Determine the (x, y) coordinate at the center of the cell enclosing the given text.  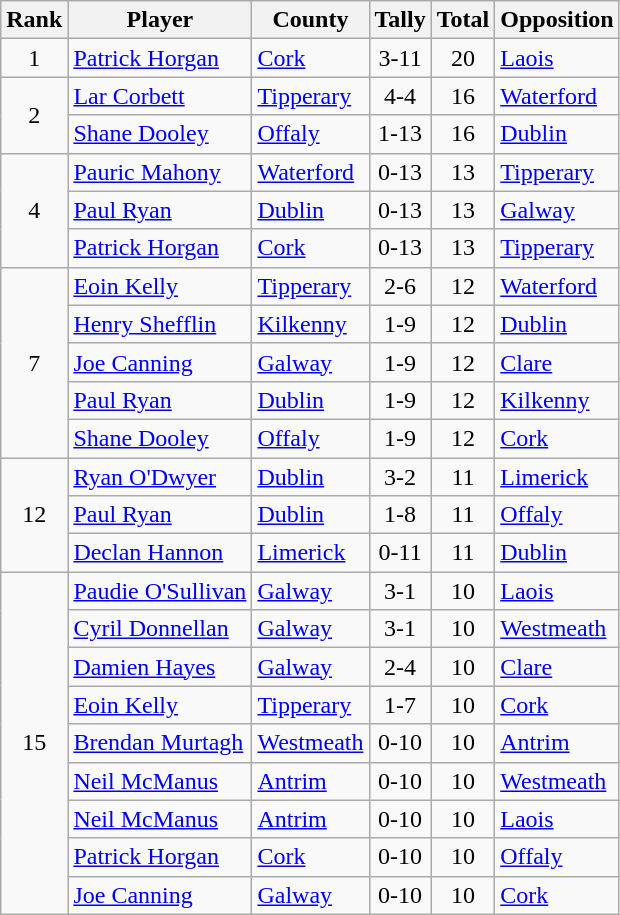
Lar Corbett (160, 96)
1-13 (400, 134)
Ryan O'Dwyer (160, 477)
1-8 (400, 515)
1-7 (400, 705)
Paudie O'Sullivan (160, 591)
Declan Hannon (160, 553)
Pauric Mahony (160, 172)
2 (34, 115)
3-2 (400, 477)
2-4 (400, 667)
4 (34, 210)
Total (463, 20)
2-6 (400, 286)
Tally (400, 20)
Henry Shefflin (160, 324)
Brendan Murtagh (160, 743)
Cyril Donnellan (160, 629)
7 (34, 362)
Damien Hayes (160, 667)
Opposition (557, 20)
3-11 (400, 58)
0-11 (400, 553)
4-4 (400, 96)
Rank (34, 20)
15 (34, 744)
County (310, 20)
1 (34, 58)
20 (463, 58)
Player (160, 20)
